Capture the cell that displays the provided text and extract its [x, y] central coordinate. 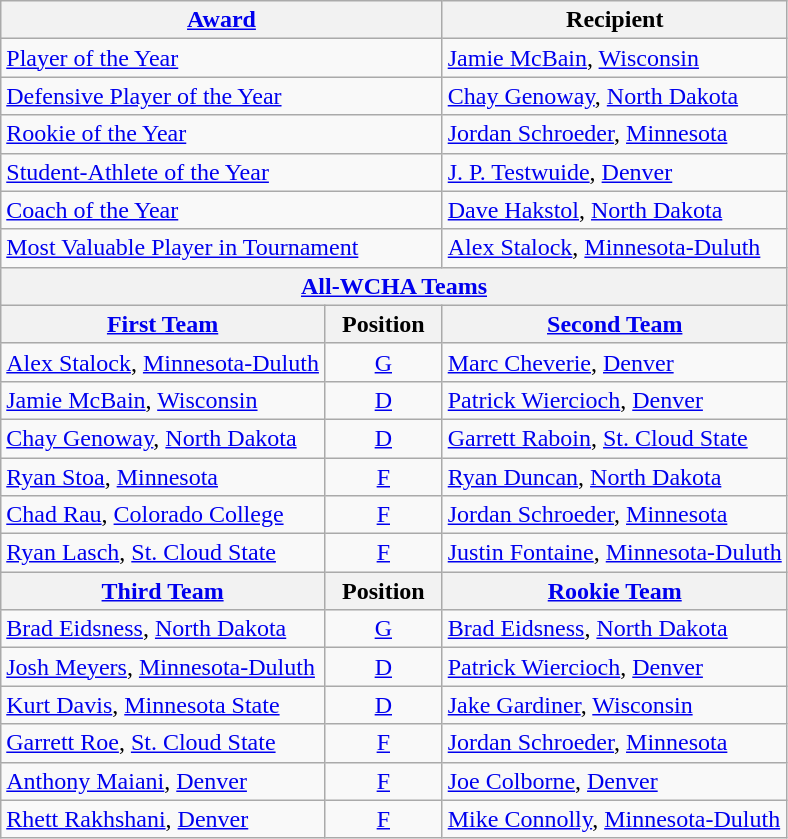
Ryan Stoa, Minnesota [163, 477]
Recipient [614, 20]
Rookie Team [614, 591]
All-WCHA Teams [394, 286]
First Team [163, 324]
Garrett Raboin, St. Cloud State [614, 438]
Marc Cheverie, Denver [614, 362]
Garrett Roe, St. Cloud State [163, 743]
Rookie of the Year [222, 134]
Kurt Davis, Minnesota State [163, 705]
Jake Gardiner, Wisconsin [614, 705]
Justin Fontaine, Minnesota-Duluth [614, 553]
Chad Rau, Colorado College [163, 515]
Coach of the Year [222, 210]
Third Team [163, 591]
Defensive Player of the Year [222, 96]
Anthony Maiani, Denver [163, 781]
Joe Colborne, Denver [614, 781]
Dave Hakstol, North Dakota [614, 210]
Rhett Rakhshani, Denver [163, 819]
Josh Meyers, Minnesota-Duluth [163, 667]
Player of the Year [222, 58]
Ryan Duncan, North Dakota [614, 477]
Mike Connolly, Minnesota-Duluth [614, 819]
Most Valuable Player in Tournament [222, 248]
Ryan Lasch, St. Cloud State [163, 553]
Second Team [614, 324]
Student-Athlete of the Year [222, 172]
J. P. Testwuide, Denver [614, 172]
Award [222, 20]
